Search for the cell housing the specified text and yield its (X, Y) center coordinate. 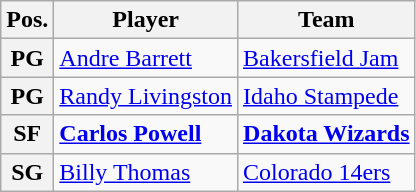
Idaho Stampede (327, 96)
Pos. (28, 20)
SG (28, 172)
Andre Barrett (146, 58)
SF (28, 134)
Bakersfield Jam (327, 58)
Player (146, 20)
Carlos Powell (146, 134)
Randy Livingston (146, 96)
Dakota Wizards (327, 134)
Billy Thomas (146, 172)
Team (327, 20)
Colorado 14ers (327, 172)
